For the text-containing cell, return its midpoint in [X, Y] coordinate format. 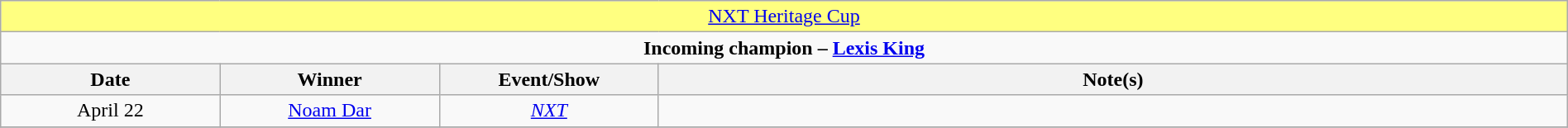
April 22 [111, 111]
Date [111, 79]
Noam Dar [329, 111]
NXT Heritage Cup [784, 17]
NXT [549, 111]
Incoming champion – Lexis King [784, 48]
Event/Show [549, 79]
Note(s) [1113, 79]
Winner [329, 79]
